Return [x, y] of the center of cell containing provided text 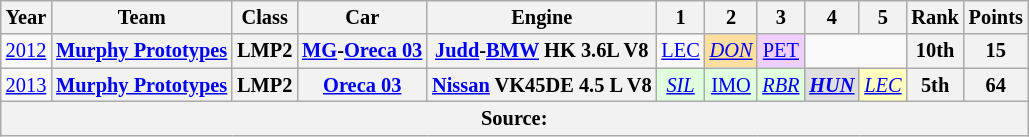
Engine [542, 17]
SIL [680, 85]
RBR [780, 85]
Team [142, 17]
4 [832, 17]
Car [362, 17]
3 [780, 17]
DON [732, 51]
10th [934, 51]
HUN [832, 85]
64 [996, 85]
Oreca 03 [362, 85]
2012 [26, 51]
IMO [732, 85]
15 [996, 51]
Year [26, 17]
Source: [514, 118]
2 [732, 17]
5th [934, 85]
Rank [934, 17]
Nissan VK45DE 4.5 L V8 [542, 85]
1 [680, 17]
2013 [26, 85]
MG-Oreca 03 [362, 51]
Judd-BMW HK 3.6L V8 [542, 51]
5 [882, 17]
Class [264, 17]
PET [780, 51]
Points [996, 17]
